Return [X, Y] of the center of cell containing provided text 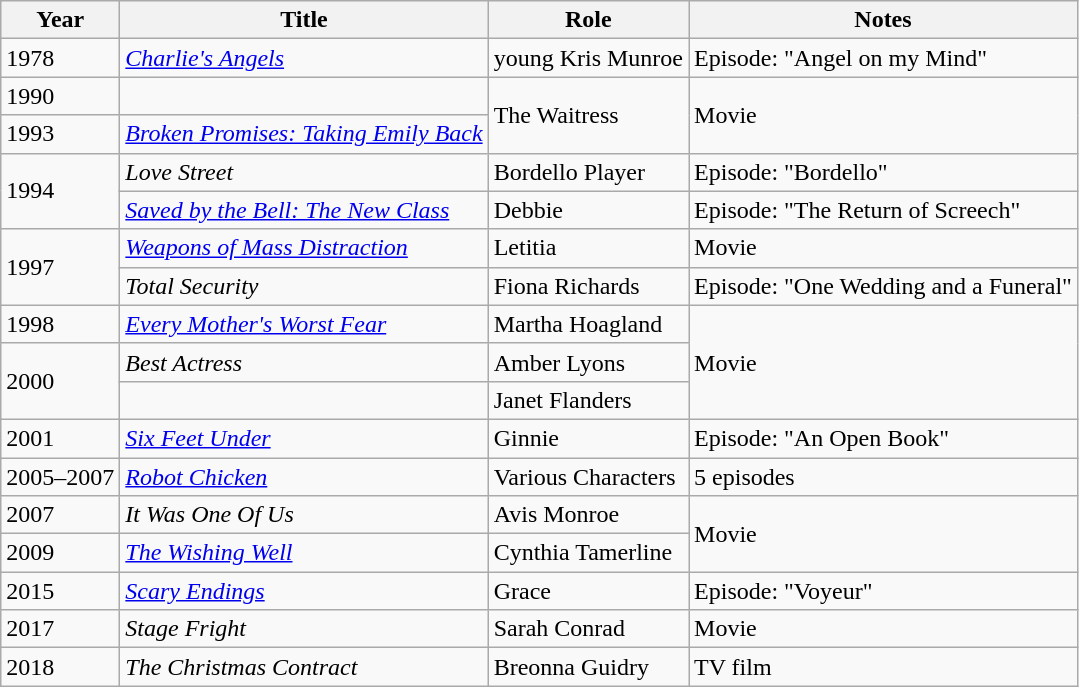
1997 [60, 267]
Cynthia Tamerline [588, 553]
2007 [60, 515]
Martha Hoagland [588, 324]
2009 [60, 553]
Debbie [588, 210]
Year [60, 20]
Notes [884, 20]
Ginnie [588, 438]
1993 [60, 134]
Various Characters [588, 477]
Grace [588, 591]
Amber Lyons [588, 362]
1990 [60, 96]
Episode: "Voyeur" [884, 591]
Letitia [588, 248]
1978 [60, 58]
2000 [60, 381]
Total Security [304, 286]
Avis Monroe [588, 515]
Charlie's Angels [304, 58]
2015 [60, 591]
Robot Chicken [304, 477]
Episode: "The Return of Screech" [884, 210]
Saved by the Bell: The New Class [304, 210]
2001 [60, 438]
The Waitress [588, 115]
Scary Endings [304, 591]
Six Feet Under [304, 438]
1998 [60, 324]
Best Actress [304, 362]
2017 [60, 629]
Sarah Conrad [588, 629]
Stage Fright [304, 629]
Role [588, 20]
Episode: "One Wedding and a Funeral" [884, 286]
It Was One Of Us [304, 515]
Janet Flanders [588, 400]
TV film [884, 667]
Broken Promises: Taking Emily Back [304, 134]
Episode: "Angel on my Mind" [884, 58]
2005–2007 [60, 477]
Weapons of Mass Distraction [304, 248]
Every Mother's Worst Fear [304, 324]
Bordello Player [588, 172]
1994 [60, 191]
2018 [60, 667]
Breonna Guidry [588, 667]
The Christmas Contract [304, 667]
Fiona Richards [588, 286]
5 episodes [884, 477]
Episode: "An Open Book" [884, 438]
Title [304, 20]
The Wishing Well [304, 553]
Episode: "Bordello" [884, 172]
Love Street [304, 172]
young Kris Munroe [588, 58]
